From the cell containing the given text, extract its center point as [X, Y] coordinate. 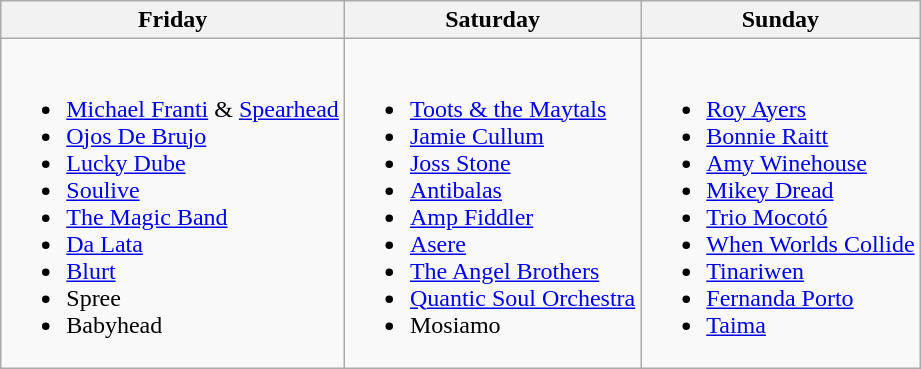
Saturday [492, 20]
Michael Franti & SpearheadOjos De BrujoLucky DubeSouliveThe Magic BandDa LataBlurtSpreeBabyhead [173, 204]
Toots & the MaytalsJamie CullumJoss StoneAntibalasAmp FiddlerAsereThe Angel BrothersQuantic Soul OrchestraMosiamo [492, 204]
Roy AyersBonnie RaittAmy WinehouseMikey DreadTrio MocotóWhen Worlds CollideTinariwenFernanda PortoTaima [780, 204]
Sunday [780, 20]
Friday [173, 20]
